For the text-containing cell, return its midpoint in (X, Y) coordinate format. 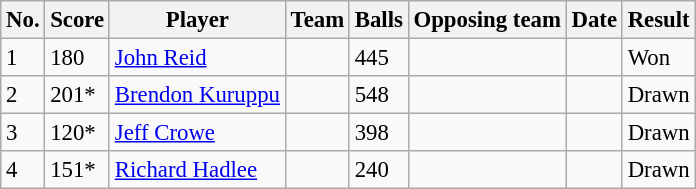
548 (378, 95)
1 (23, 58)
Team (317, 20)
120* (78, 133)
445 (378, 58)
Jeff Crowe (197, 133)
Won (658, 58)
398 (378, 133)
Date (594, 20)
180 (78, 58)
Balls (378, 20)
Player (197, 20)
Score (78, 20)
John Reid (197, 58)
Brendon Kuruppu (197, 95)
4 (23, 170)
2 (23, 95)
No. (23, 20)
3 (23, 133)
201* (78, 95)
240 (378, 170)
Opposing team (487, 20)
Result (658, 20)
151* (78, 170)
Richard Hadlee (197, 170)
